Output the [x, y] coordinate of the center of the cell containing the given text.  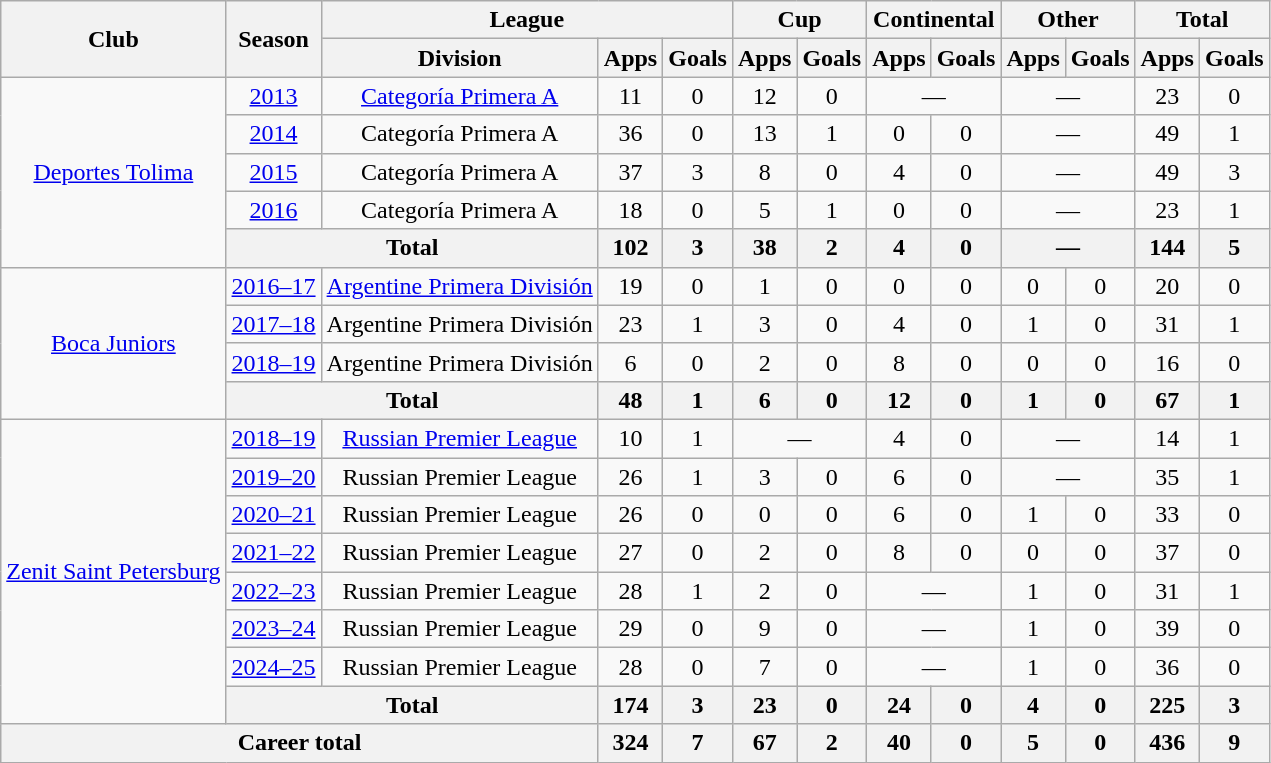
2019–20 [274, 477]
48 [630, 400]
Deportes Tolima [114, 172]
40 [899, 743]
Other [1068, 20]
2017–18 [274, 324]
324 [630, 743]
29 [630, 629]
2016–17 [274, 286]
174 [630, 705]
Boca Juniors [114, 343]
38 [764, 248]
39 [1167, 629]
102 [630, 248]
144 [1167, 248]
2024–25 [274, 667]
225 [1167, 705]
2015 [274, 172]
Cup [799, 20]
League [526, 20]
Career total [300, 743]
2023–24 [274, 629]
27 [630, 553]
24 [899, 705]
Division [460, 58]
Season [274, 39]
11 [630, 96]
2021–22 [274, 553]
2022–23 [274, 591]
33 [1167, 515]
35 [1167, 477]
2016 [274, 210]
436 [1167, 743]
16 [1167, 362]
Continental [934, 20]
13 [764, 134]
Zenit Saint Petersburg [114, 571]
2013 [274, 96]
2014 [274, 134]
Club [114, 39]
20 [1167, 286]
19 [630, 286]
2020–21 [274, 515]
14 [1167, 438]
18 [630, 210]
10 [630, 438]
